Provide the (x, y) coordinate of the cell's center where the given text is located.  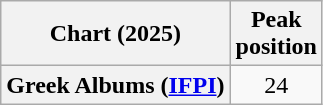
Peakposition (276, 34)
Chart (2025) (116, 34)
24 (276, 85)
Greek Albums (IFPI) (116, 85)
